Extract the (x, y) coordinate from the center of the cell holding the provided text.  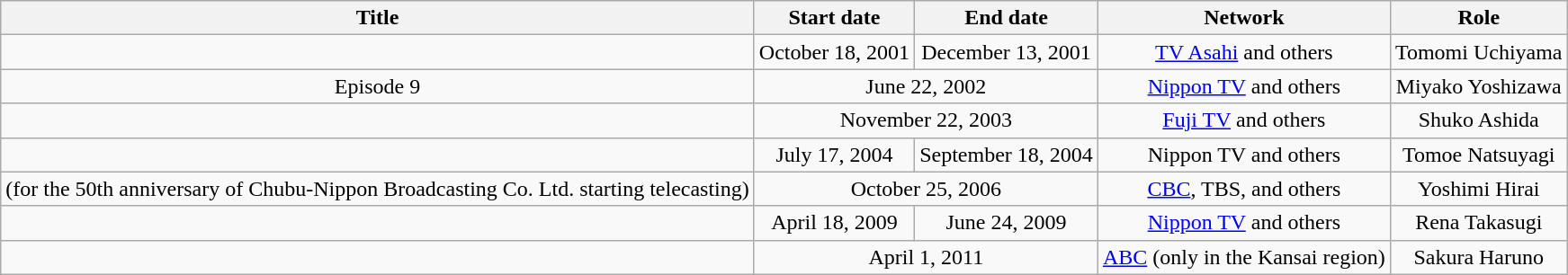
November 22, 2003 (926, 120)
October 25, 2006 (926, 189)
April 1, 2011 (926, 257)
Miyako Yoshizawa (1479, 86)
Shuko Ashida (1479, 120)
Tomomi Uchiyama (1479, 52)
December 13, 2001 (1007, 52)
Episode 9 (378, 86)
Role (1479, 18)
Fuji TV and others (1243, 120)
TV Asahi and others (1243, 52)
End date (1007, 18)
Yoshimi Hirai (1479, 189)
Start date (834, 18)
Network (1243, 18)
October 18, 2001 (834, 52)
(for the 50th anniversary of Chubu-Nippon Broadcasting Co. Ltd. starting telecasting) (378, 189)
April 18, 2009 (834, 223)
June 24, 2009 (1007, 223)
Rena Takasugi (1479, 223)
July 17, 2004 (834, 155)
CBC, TBS, and others (1243, 189)
ABC (only in the Kansai region) (1243, 257)
Title (378, 18)
September 18, 2004 (1007, 155)
Tomoe Natsuyagi (1479, 155)
June 22, 2002 (926, 86)
Sakura Haruno (1479, 257)
